Extract the [X, Y] coordinate from the center of the cell holding the provided text.  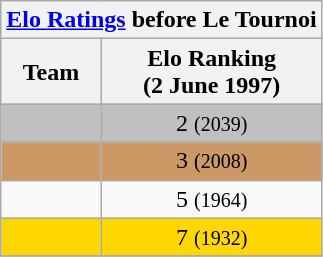
Elo Ratings before Le Tournoi [162, 20]
7 (1932) [212, 237]
2 (2039) [212, 123]
5 (1964) [212, 199]
Elo Ranking(2 June 1997) [212, 72]
Team [51, 72]
3 (2008) [212, 161]
